Determine the [X, Y] coordinate at the center of the cell enclosing the given text.  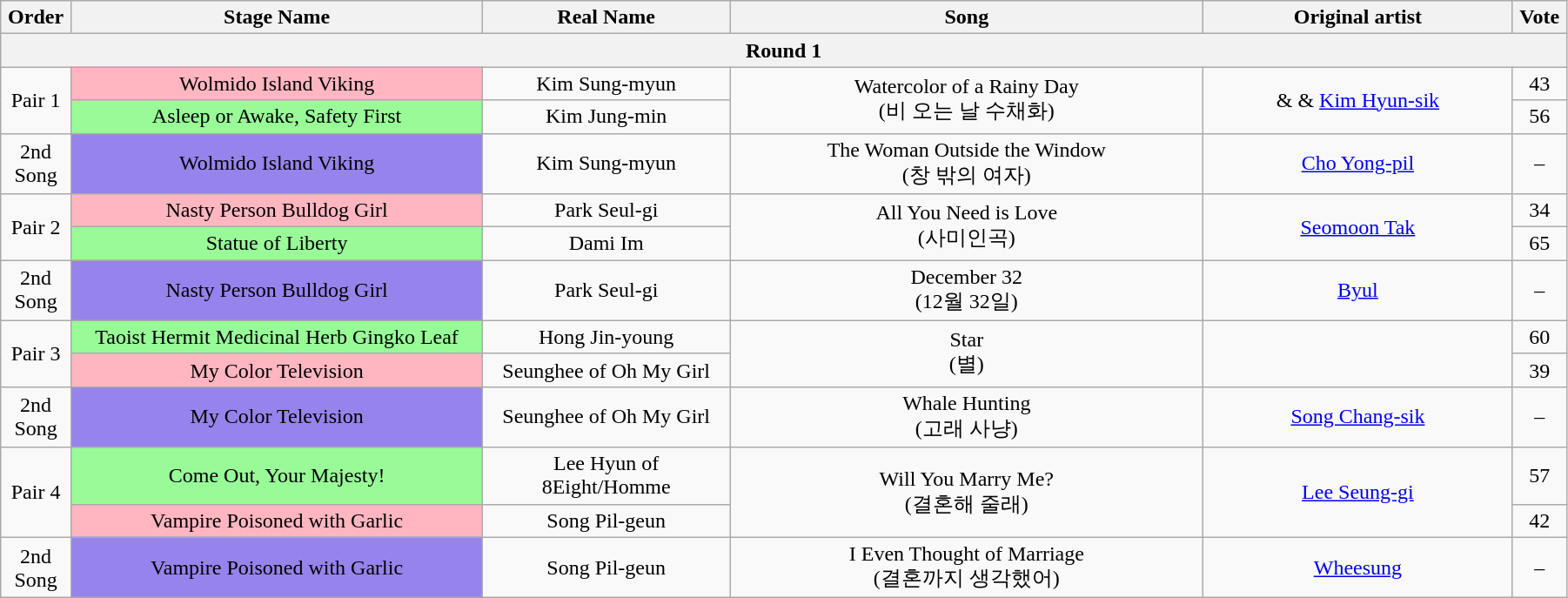
Byul [1357, 291]
Seomoon Tak [1357, 227]
Original artist [1357, 17]
43 [1540, 84]
& & Kim Hyun-sik [1357, 100]
Lee Hyun of 8Eight/Homme [606, 475]
Order [37, 17]
56 [1540, 117]
Cho Yong-pil [1357, 164]
Pair 1 [37, 100]
Come Out, Your Majesty! [277, 475]
39 [1540, 370]
Stage Name [277, 17]
Pair 3 [37, 353]
Whale Hunting(고래 사냥) [967, 417]
Vote [1540, 17]
Hong Jin-young [606, 337]
December 32(12월 32일) [967, 291]
Taoist Hermit Medicinal Herb Gingko Leaf [277, 337]
57 [1540, 475]
Dami Im [606, 244]
Statue of Liberty [277, 244]
Asleep or Awake, Safety First [277, 117]
65 [1540, 244]
The Woman Outside the Window(창 밖의 여자) [967, 164]
Watercolor of a Rainy Day(비 오는 날 수채화) [967, 100]
Star(별) [967, 353]
Real Name [606, 17]
Kim Jung-min [606, 117]
Pair 4 [37, 493]
Round 1 [784, 50]
Song Chang-sik [1357, 417]
Song [967, 17]
Will You Marry Me?(결혼해 줄래) [967, 493]
42 [1540, 521]
All You Need is Love(사미인곡) [967, 227]
Lee Seung-gi [1357, 493]
Wheesung [1357, 568]
34 [1540, 211]
60 [1540, 337]
Pair 2 [37, 227]
I Even Thought of Marriage(결혼까지 생각했어) [967, 568]
